Capture the cell that displays the provided text and extract its (x, y) central coordinate. 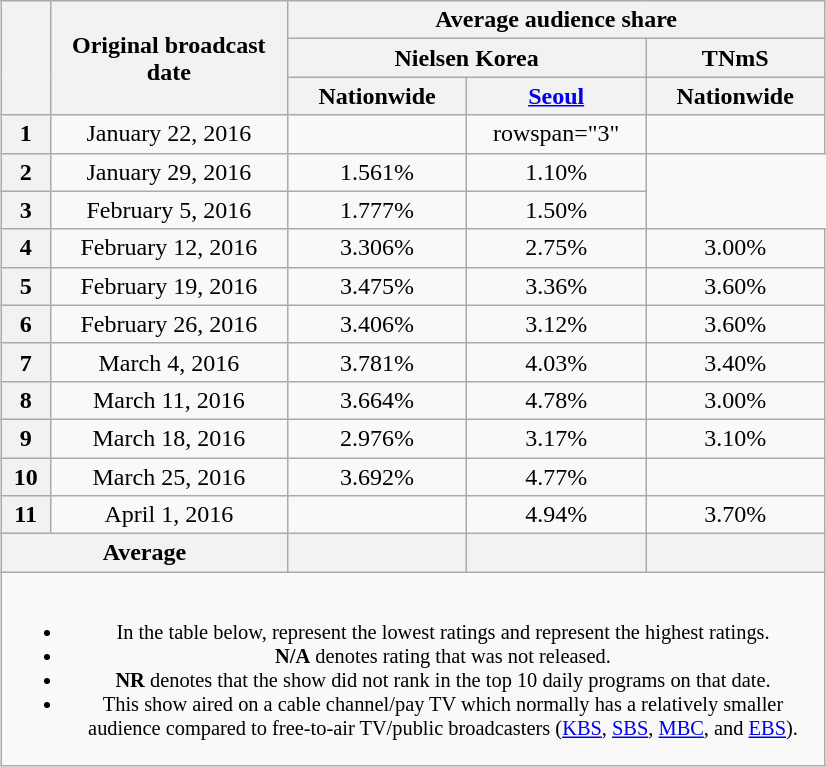
Average audience share (556, 20)
March 11, 2016 (168, 400)
1.50% (556, 210)
4.94% (556, 515)
January 22, 2016 (168, 134)
3 (26, 210)
3.12% (556, 324)
Average (144, 553)
3.306% (378, 248)
9 (26, 438)
2.976% (378, 438)
3.406% (378, 324)
7 (26, 362)
2.75% (556, 248)
1.777% (378, 210)
February 19, 2016 (168, 286)
3.70% (736, 515)
4 (26, 248)
March 25, 2016 (168, 477)
3.475% (378, 286)
10 (26, 477)
3.692% (378, 477)
3.10% (736, 438)
3.781% (378, 362)
1.561% (378, 172)
3.40% (736, 362)
6 (26, 324)
11 (26, 515)
1.10% (556, 172)
2 (26, 172)
TNmS (736, 58)
February 26, 2016 (168, 324)
8 (26, 400)
rowspan="3" (556, 134)
February 5, 2016 (168, 210)
4.03% (556, 362)
3.36% (556, 286)
1 (26, 134)
4.78% (556, 400)
3.664% (378, 400)
March 4, 2016 (168, 362)
March 18, 2016 (168, 438)
Original broadcast date (168, 58)
April 1, 2016 (168, 515)
5 (26, 286)
3.17% (556, 438)
February 12, 2016 (168, 248)
January 29, 2016 (168, 172)
4.77% (556, 477)
Seoul (556, 96)
Nielsen Korea (467, 58)
